For the text-containing cell, return its midpoint in [x, y] coordinate format. 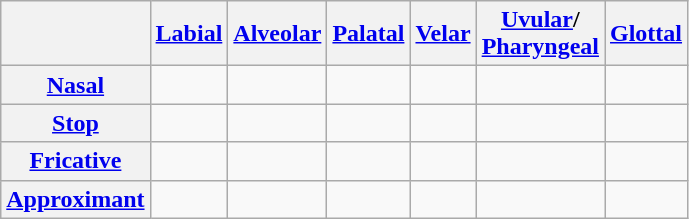
Nasal [76, 85]
Velar [443, 34]
Uvular/Pharyngeal [540, 34]
Alveolar [278, 34]
Labial [189, 34]
Approximant [76, 199]
Palatal [368, 34]
Glottal [646, 34]
Fricative [76, 161]
Stop [76, 123]
